Output the (x, y) coordinate of the center of the cell containing the given text.  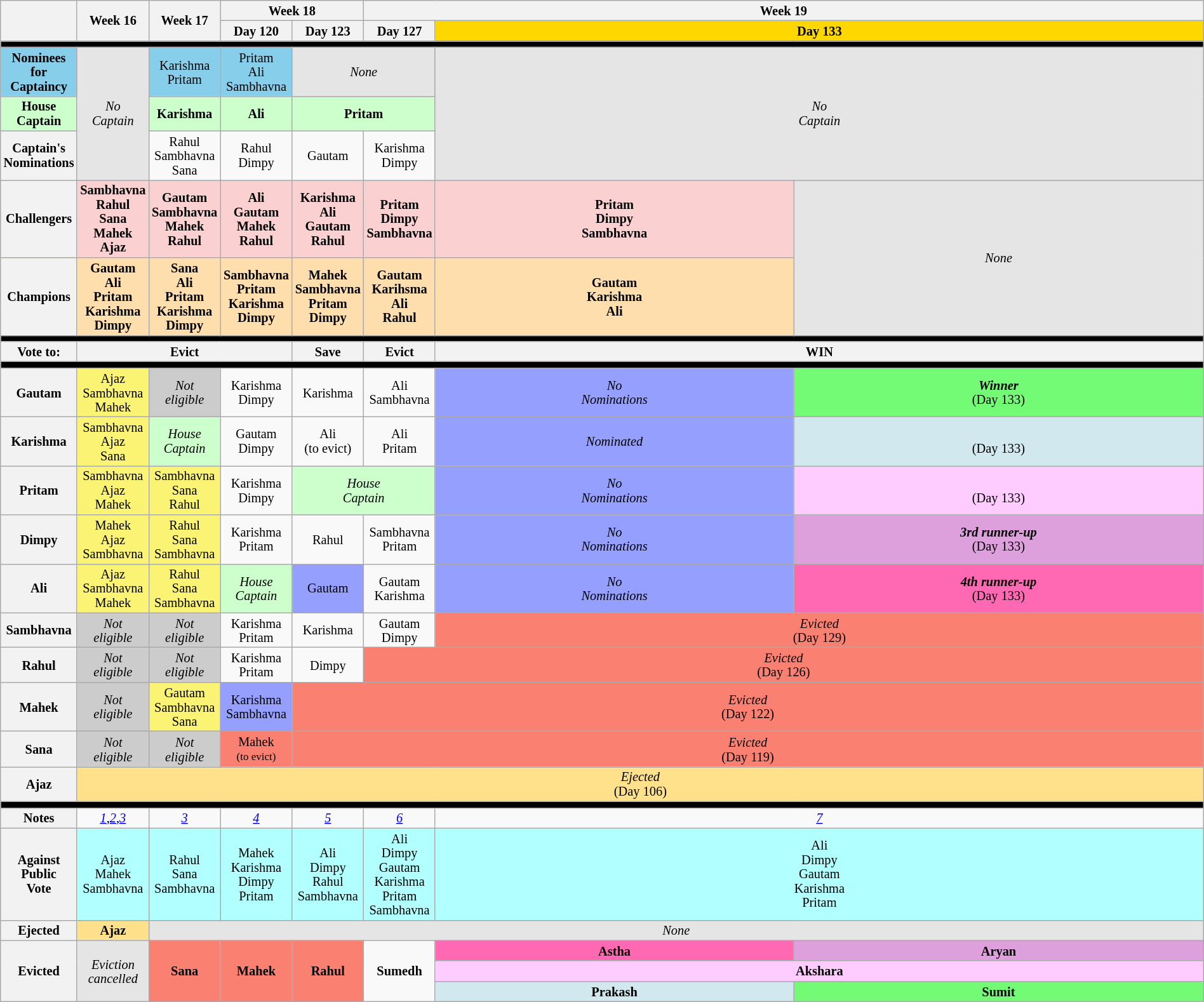
3rd runner-up(Day 133) (999, 540)
AliPritam (400, 441)
Week 17 (184, 20)
AliDimpyRahulSambhavna (328, 874)
Ali Gautam Mahek Rahul (257, 218)
AliDimpyGautamKarishmaPritamSambhavna (400, 874)
GautamAliPritamKarishmaDimpy (113, 296)
AliDimpyGautamKarishmaPritam (819, 874)
SambhavnaRahulSanaMahekAjaz (113, 218)
4 (257, 818)
Prakash (614, 991)
GautamSambhavnaMahekRahul (184, 218)
RahulDimpy (257, 155)
1,2,3 (113, 818)
Akshara (819, 971)
Nominated (614, 441)
SambhavnaSanaRahul (184, 490)
Notes (39, 818)
6 (400, 818)
Nominees forCaptaincy (39, 71)
Week 18 (292, 10)
Day 133 (819, 30)
Evicted(Day 122) (748, 706)
Week 19 (784, 10)
7 (819, 818)
SambhavnaPritamKarishmaDimpy (257, 296)
GautamKarishma (400, 588)
Captain'sNominations (39, 155)
GautamSambhavnaSana (184, 706)
Save (328, 351)
Karishma Pritam (184, 71)
AgainstPublicVote (39, 874)
AjazMahekSambhavna (113, 874)
Week 16 (113, 20)
Evicted(Day 126) (784, 665)
MahekSambhavnaPritamDimpy (328, 296)
Champions (39, 296)
Ali(to evict) (328, 441)
Day 127 (400, 30)
Day 123 (328, 30)
House Captain (39, 113)
SambhavnaPritam (400, 540)
Ejected (39, 930)
3 (184, 818)
Ejected(Day 106) (640, 784)
Sumedh (400, 971)
MahekAjazSambhavna (113, 540)
PritamAliSambhavna (257, 71)
Challengers (39, 218)
Evicted (39, 971)
AliSambhavna (400, 392)
Astha (614, 951)
Evicted(Day 119) (748, 749)
MahekKarishmaDimpyPritam (257, 874)
Evictioncancelled (113, 971)
4th runner-up(Day 133) (999, 588)
5 (328, 818)
Vote to: (39, 351)
KarishmaAliGautamRahul (328, 218)
Mahek(to evict) (257, 749)
Sumit (999, 991)
SambhavnaAjazSana (113, 441)
GautamKarihsmaAliRahul (400, 296)
SanaAliPritamKarishmaDimpy (184, 296)
Evicted(Day 129) (819, 630)
SambhavnaAjazMahek (113, 490)
WIN (819, 351)
Winner(Day 133) (999, 392)
Sambhavna (39, 630)
GautamKarishmaAli (614, 296)
Aryan (999, 951)
Day 120 (257, 30)
KarishmaSambhavna (257, 706)
RahulSambhavnaSana (184, 155)
